Find where the given text appears and provide that cell's center as (x, y) coordinate. 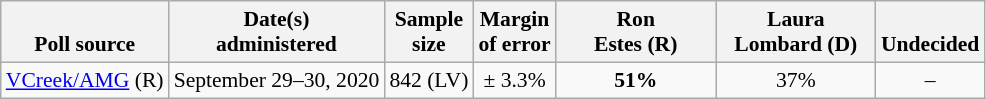
RonEstes (R) (636, 32)
51% (636, 80)
LauraLombard (D) (796, 32)
842 (LV) (428, 80)
Undecided (930, 32)
– (930, 80)
37% (796, 80)
Date(s)administered (277, 32)
Samplesize (428, 32)
Marginof error (514, 32)
September 29–30, 2020 (277, 80)
VCreek/AMG (R) (85, 80)
± 3.3% (514, 80)
Poll source (85, 32)
